Return the [X, Y] coordinate for the center point of the cell that contains the specified text.  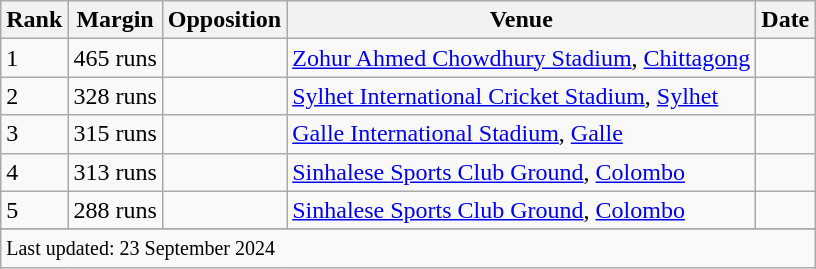
1 [34, 58]
465 runs [115, 58]
Opposition [224, 20]
5 [34, 210]
Date [786, 20]
288 runs [115, 210]
313 runs [115, 172]
Zohur Ahmed Chowdhury Stadium, Chittagong [522, 58]
3 [34, 134]
Margin [115, 20]
2 [34, 96]
4 [34, 172]
Sylhet International Cricket Stadium, Sylhet [522, 96]
Last updated: 23 September 2024 [408, 248]
Galle International Stadium, Galle [522, 134]
Rank [34, 20]
315 runs [115, 134]
Venue [522, 20]
328 runs [115, 96]
